Find where the given text appears and provide that cell's center as (X, Y) coordinate. 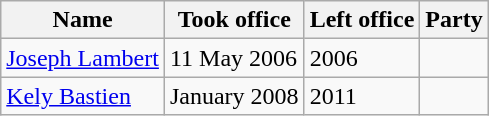
Left office (362, 20)
Name (83, 20)
11 May 2006 (234, 58)
Joseph Lambert (83, 58)
2006 (362, 58)
Kely Bastien (83, 96)
Party (454, 20)
Took office (234, 20)
January 2008 (234, 96)
2011 (362, 96)
